Detect which cell encompasses the target text, then output its (X, Y) center coordinate. 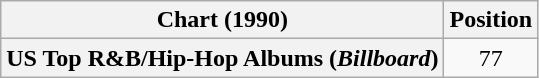
Chart (1990) (222, 20)
77 (491, 58)
US Top R&B/Hip-Hop Albums (Billboard) (222, 58)
Position (491, 20)
